For the text-containing cell, return its midpoint in [x, y] coordinate format. 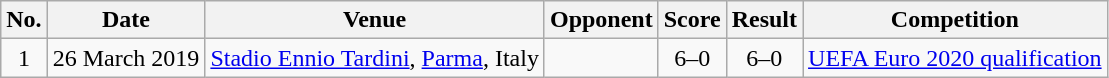
Score [692, 20]
Stadio Ennio Tardini, Parma, Italy [375, 58]
Date [126, 20]
Venue [375, 20]
Opponent [601, 20]
1 [24, 58]
26 March 2019 [126, 58]
No. [24, 20]
UEFA Euro 2020 qualification [956, 58]
Competition [956, 20]
Result [764, 20]
